From the cell containing the given text, extract its center point as [X, Y] coordinate. 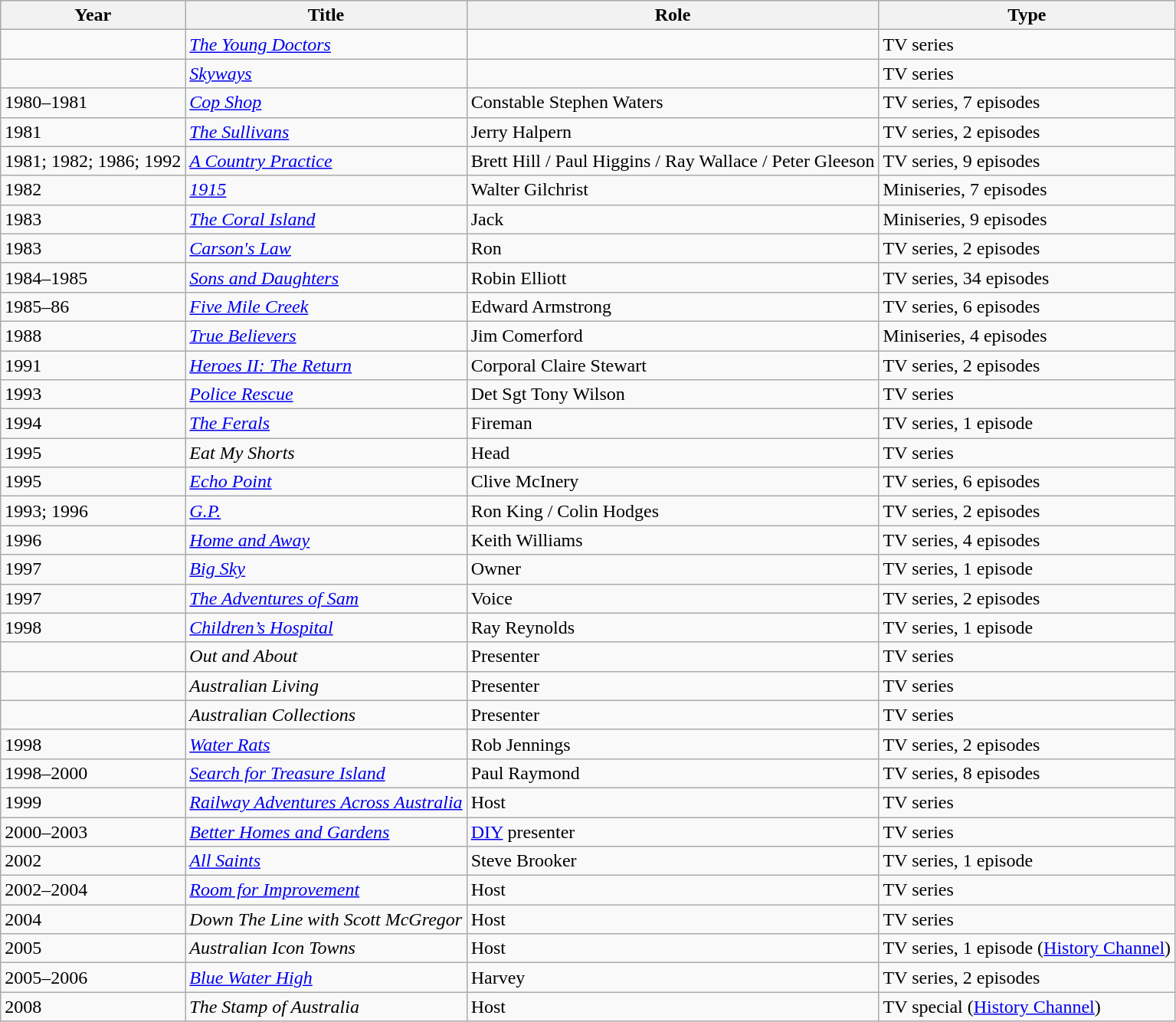
The Ferals [326, 424]
2002 [93, 861]
Harvey [673, 978]
The Adventures of Sam [326, 598]
Det Sgt Tony Wilson [673, 395]
TV series, 1 episode (History Channel) [1027, 948]
1994 [93, 424]
1980–1981 [93, 103]
2000–2003 [93, 831]
1988 [93, 336]
Heroes II: The Return [326, 365]
Skyways [326, 74]
TV series, 9 episodes [1027, 161]
1998–2000 [93, 773]
The Sullivans [326, 132]
Room for Improvement [326, 890]
1981; 1982; 1986; 1992 [93, 161]
1982 [93, 190]
Miniseries, 4 episodes [1027, 336]
Australian Collections [326, 715]
TV series, 4 episodes [1027, 540]
1993; 1996 [93, 511]
1993 [93, 395]
1915 [326, 190]
The Stamp of Australia [326, 1007]
TV series, 7 episodes [1027, 103]
True Believers [326, 336]
1996 [93, 540]
Sons and Daughters [326, 277]
Fireman [673, 424]
2004 [93, 919]
1984–1985 [93, 277]
2002–2004 [93, 890]
Jack [673, 219]
Keith Williams [673, 540]
2005–2006 [93, 978]
Ray Reynolds [673, 627]
Children’s Hospital [326, 627]
Rob Jennings [673, 744]
Eat My Shorts [326, 453]
Owner [673, 569]
Better Homes and Gardens [326, 831]
Echo Point [326, 482]
A Country Practice [326, 161]
DIY presenter [673, 831]
Robin Elliott [673, 277]
Five Mile Creek [326, 306]
1985–86 [93, 306]
Jerry Halpern [673, 132]
Ron [673, 248]
Jim Comerford [673, 336]
TV series, 8 episodes [1027, 773]
Railway Adventures Across Australia [326, 802]
1991 [93, 365]
Carson's Law [326, 248]
Walter Gilchrist [673, 190]
Down The Line with Scott McGregor [326, 919]
Australian Living [326, 686]
Big Sky [326, 569]
Edward Armstrong [673, 306]
Head [673, 453]
Voice [673, 598]
Paul Raymond [673, 773]
1999 [93, 802]
Blue Water High [326, 978]
All Saints [326, 861]
Title [326, 15]
1981 [93, 132]
Water Rats [326, 744]
Ron King / Colin Hodges [673, 511]
Year [93, 15]
The Young Doctors [326, 44]
The Coral Island [326, 219]
Police Rescue [326, 395]
Constable Stephen Waters [673, 103]
Clive McInery [673, 482]
Home and Away [326, 540]
2008 [93, 1007]
Type [1027, 15]
Brett Hill / Paul Higgins / Ray Wallace / Peter Gleeson [673, 161]
Corporal Claire Stewart [673, 365]
Steve Brooker [673, 861]
Out and About [326, 657]
Miniseries, 9 episodes [1027, 219]
2005 [93, 948]
Australian Icon Towns [326, 948]
Role [673, 15]
Miniseries, 7 episodes [1027, 190]
TV series, 34 episodes [1027, 277]
Cop Shop [326, 103]
TV special (History Channel) [1027, 1007]
Search for Treasure Island [326, 773]
G.P. [326, 511]
